Determine the [x, y] coordinate at the center of the cell enclosing the given text.  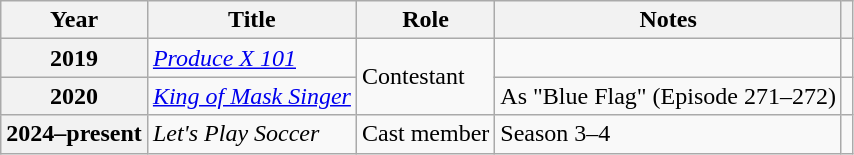
Year [74, 20]
Title [252, 20]
Let's Play Soccer [252, 134]
Season 3–4 [668, 134]
Role [425, 20]
Notes [668, 20]
King of Mask Singer [252, 96]
2020 [74, 96]
Produce X 101 [252, 58]
As "Blue Flag" (Episode 271–272) [668, 96]
Cast member [425, 134]
2019 [74, 58]
Contestant [425, 77]
2024–present [74, 134]
